Find where the given text appears and provide that cell's center as [X, Y] coordinate. 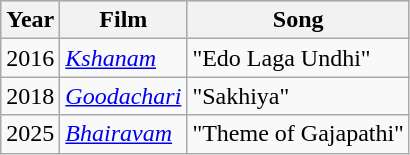
"Theme of Gajapathi" [298, 134]
Year [30, 20]
Song [298, 20]
"Edo Laga Undhi" [298, 58]
"Sakhiya" [298, 96]
2025 [30, 134]
Film [124, 20]
Bhairavam [124, 134]
2018 [30, 96]
Kshanam [124, 58]
2016 [30, 58]
Goodachari [124, 96]
